Determine the (x, y) coordinate at the center of the cell enclosing the given text.  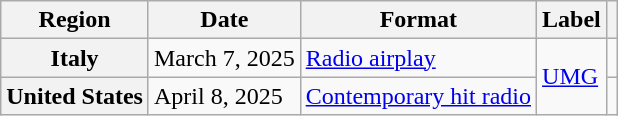
Format (418, 20)
Label (572, 20)
Italy (75, 58)
United States (75, 96)
Region (75, 20)
March 7, 2025 (224, 58)
UMG (572, 77)
Contemporary hit radio (418, 96)
Radio airplay (418, 58)
April 8, 2025 (224, 96)
Date (224, 20)
